From the cell containing the given text, extract its center point as [x, y] coordinate. 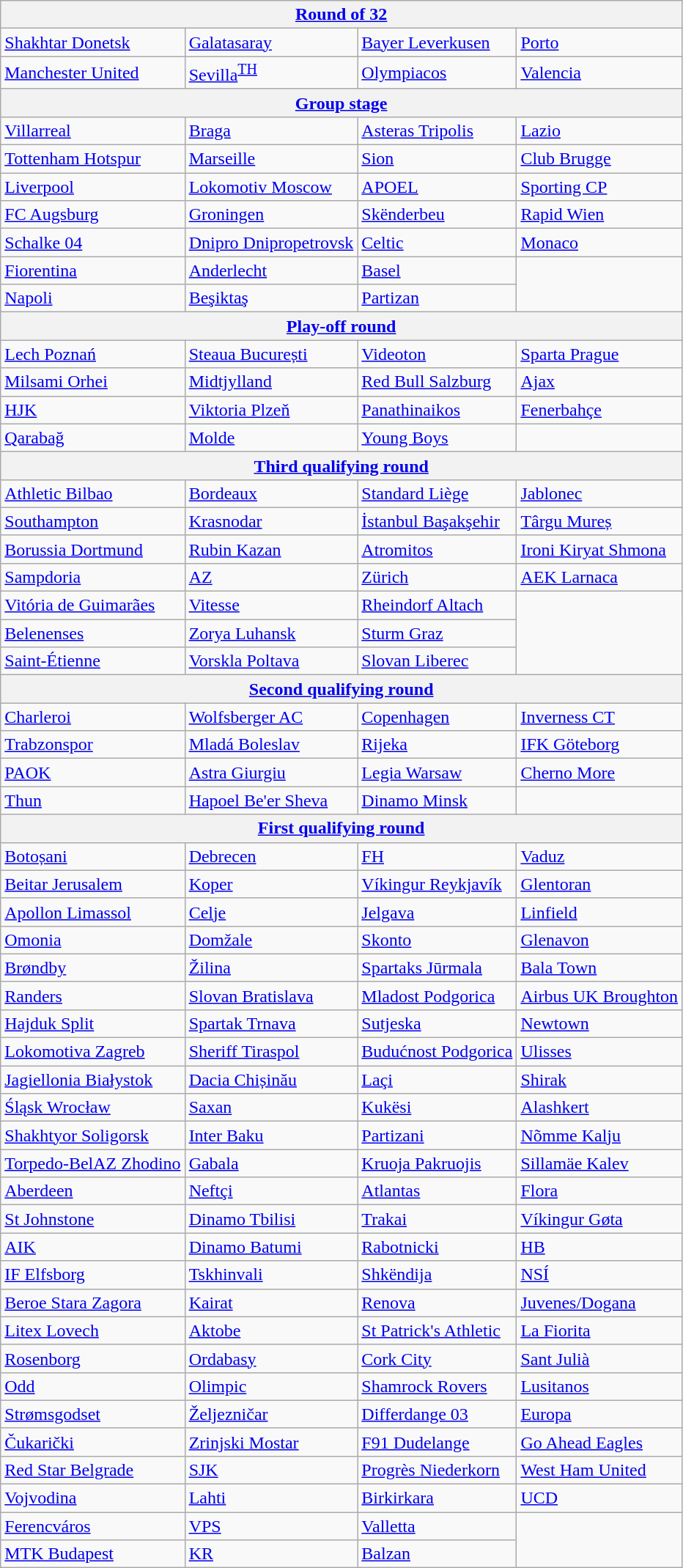
Kruoja Pakruojis [437, 1163]
Lahti [271, 1498]
Thun [92, 800]
Monaco [599, 243]
Belenenses [92, 633]
Žilina [271, 968]
NSÍ [599, 1275]
Valletta [437, 1526]
Group stage [341, 103]
Vitória de Guimarães [92, 606]
Alashkert [599, 1108]
Rosenborg [92, 1358]
Željezničar [271, 1414]
Inverness CT [599, 717]
Valencia [599, 73]
Lokomotiva Zagreb [92, 1052]
Jablonec [599, 493]
Brøndby [92, 968]
Glentoran [599, 884]
Differdange 03 [437, 1414]
La Fiorita [599, 1330]
Shamrock Rovers [437, 1386]
UCD [599, 1498]
Rijeka [437, 745]
Progrès Niederkorn [437, 1470]
Vojvodina [92, 1498]
Dinamo Tbilisi [271, 1219]
Spartak Trnava [271, 1023]
Birkirkara [437, 1498]
Flora [599, 1191]
Debrecen [271, 856]
Ferencváros [92, 1526]
Lusitanos [599, 1386]
Zürich [437, 577]
Bayer Leverkusen [437, 43]
Partizan [437, 298]
Aberdeen [92, 1191]
Porto [599, 43]
Čukarički [92, 1442]
Śląsk Wrocław [92, 1108]
Europa [599, 1414]
Groningen [271, 215]
Târgu Mureș [599, 521]
Koper [271, 884]
Lazio [599, 130]
Víkingur Gøta [599, 1219]
Bordeaux [271, 493]
Jelgava [437, 912]
Jagiellonia Białystok [92, 1080]
Manchester United [92, 73]
Southampton [92, 521]
Tskhinvali [271, 1275]
Spartaks Jūrmala [437, 968]
Olimpic [271, 1386]
Krasnodar [271, 521]
West Ham United [599, 1470]
Atlantas [437, 1191]
Lokomotiv Moscow [271, 187]
Sheriff Tiraspol [271, 1052]
APOEL [437, 187]
Slovan Liberec [437, 661]
FC Augsburg [92, 215]
Athletic Bilbao [92, 493]
Víkingur Reykjavík [437, 884]
Fiorentina [92, 270]
AZ [271, 577]
Inter Baku [271, 1135]
Marseille [271, 159]
Sampdoria [92, 577]
Third qualifying round [341, 465]
AIK [92, 1247]
Torpedo-BelAZ Zhodino [92, 1163]
Juvenes/Dogana [599, 1303]
Vorskla Poltava [271, 661]
Napoli [92, 298]
Anderlecht [271, 270]
Laçi [437, 1080]
Bala Town [599, 968]
Beşiktaş [271, 298]
Glenavon [599, 940]
St Patrick's Athletic [437, 1330]
Villarreal [92, 130]
Beitar Jerusalem [92, 884]
Dinamo Minsk [437, 800]
Newtown [599, 1023]
Red Star Belgrade [92, 1470]
Dinamo Batumi [271, 1247]
Braga [271, 130]
Galatasaray [271, 43]
Midtjylland [271, 382]
Cherno More [599, 773]
Odd [92, 1386]
Shakhtyor Soligorsk [92, 1135]
Partizani [437, 1135]
Sion [437, 159]
Red Bull Salzburg [437, 382]
IFK Göteborg [599, 745]
Sant Julià [599, 1358]
Milsami Orhei [92, 382]
Sporting CP [599, 187]
Slovan Bratislava [271, 995]
Shakhtar Donetsk [92, 43]
Renova [437, 1303]
Second qualifying round [341, 689]
Steaua București [271, 354]
Linfield [599, 912]
Fenerbahçe [599, 410]
F91 Dudelange [437, 1442]
Ajax [599, 382]
St Johnstone [92, 1219]
Balzan [437, 1554]
Dnipro Dnipropetrovsk [271, 243]
Young Boys [437, 438]
Astra Giurgiu [271, 773]
Sturm Graz [437, 633]
Aktobe [271, 1330]
Liverpool [92, 187]
VPS [271, 1526]
SevillaTH [271, 73]
Shirak [599, 1080]
Zorya Luhansk [271, 633]
Vaduz [599, 856]
Wolfsberger AC [271, 717]
Kairat [271, 1303]
KR [271, 1554]
Ironi Kiryat Shmona [599, 549]
Sparta Prague [599, 354]
Tottenham Hotspur [92, 159]
AEK Larnaca [599, 577]
Hapoel Be'er Sheva [271, 800]
Sutjeska [437, 1023]
Airbus UK Broughton [599, 995]
Apollon Limassol [92, 912]
Charleroi [92, 717]
Saxan [271, 1108]
FH [437, 856]
Beroe Stara Zagora [92, 1303]
Trakai [437, 1219]
Omonia [92, 940]
Olympiacos [437, 73]
PAOK [92, 773]
Celje [271, 912]
Skënderbeu [437, 215]
Club Brugge [599, 159]
HJK [92, 410]
Strømsgodset [92, 1414]
Schalke 04 [92, 243]
Rubin Kazan [271, 549]
Borussia Dortmund [92, 549]
Ordabasy [271, 1358]
Play-off round [341, 326]
Rapid Wien [599, 215]
Legia Warsaw [437, 773]
Round of 32 [341, 15]
Videoton [437, 354]
Dacia Chișinău [271, 1080]
MTK Budapest [92, 1554]
Celtic [437, 243]
Zrinjski Mostar [271, 1442]
Molde [271, 438]
Botoșani [92, 856]
Ulisses [599, 1052]
İstanbul Başakşehir [437, 521]
Shkëndija [437, 1275]
Asteras Tripolis [437, 130]
Saint-Étienne [92, 661]
Viktoria Plzeň [271, 410]
Copenhagen [437, 717]
Vitesse [271, 606]
Kukësi [437, 1108]
Mladá Boleslav [271, 745]
Mladost Podgorica [437, 995]
IF Elfsborg [92, 1275]
Cork City [437, 1358]
HB [599, 1247]
Gabala [271, 1163]
Go Ahead Eagles [599, 1442]
Atromitos [437, 549]
Rheindorf Altach [437, 606]
Standard Liège [437, 493]
Qarabağ [92, 438]
SJK [271, 1470]
Litex Lovech [92, 1330]
Skonto [437, 940]
Basel [437, 270]
First qualifying round [341, 828]
Nõmme Kalju [599, 1135]
Domžale [271, 940]
Sillamäe Kalev [599, 1163]
Randers [92, 995]
Panathinaikos [437, 410]
Neftçi [271, 1191]
Trabzonspor [92, 745]
Hajduk Split [92, 1023]
Lech Poznań [92, 354]
Budućnost Podgorica [437, 1052]
Rabotnicki [437, 1247]
